Identify which cell holds the provided text, then report its (x, y) central coordinate. 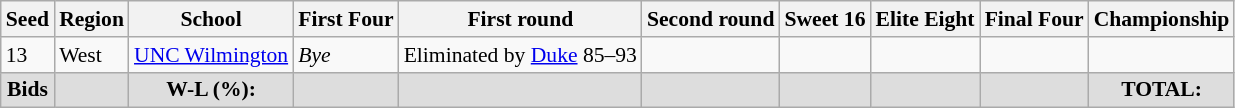
First round (520, 19)
W-L (%): (211, 90)
Eliminated by Duke 85–93 (520, 55)
Elite Eight (926, 19)
Final Four (1034, 19)
Region (92, 19)
Bye (346, 55)
TOTAL: (1162, 90)
Seed (28, 19)
Bids (28, 90)
Championship (1162, 19)
West (92, 55)
School (211, 19)
13 (28, 55)
Sweet 16 (824, 19)
Second round (711, 19)
First Four (346, 19)
UNC Wilmington (211, 55)
